Detect which cell encompasses the target text, then output its (x, y) center coordinate. 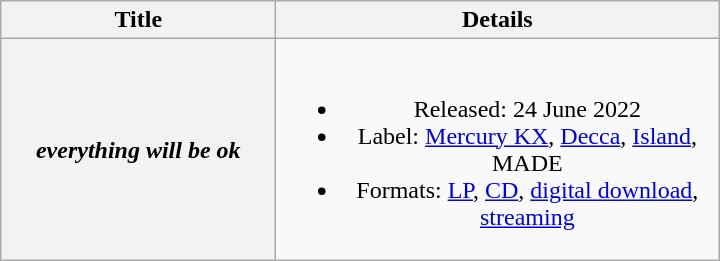
everything will be ok (138, 150)
Details (498, 20)
Released: 24 June 2022Label: Mercury KX, Decca, Island, MADEFormats: LP, CD, digital download, streaming (498, 150)
Title (138, 20)
